Capture the cell that displays the provided text and extract its [x, y] central coordinate. 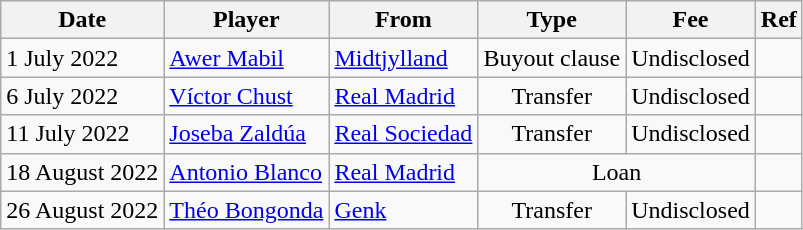
26 August 2022 [82, 210]
Buyout clause [552, 58]
Antonio Blanco [246, 172]
Genk [404, 210]
Théo Bongonda [246, 210]
Loan [616, 172]
Midtjylland [404, 58]
Real Sociedad [404, 134]
1 July 2022 [82, 58]
11 July 2022 [82, 134]
Ref [778, 20]
Joseba Zaldúa [246, 134]
Fee [691, 20]
From [404, 20]
6 July 2022 [82, 96]
Awer Mabil [246, 58]
Date [82, 20]
Player [246, 20]
Type [552, 20]
18 August 2022 [82, 172]
Víctor Chust [246, 96]
